Determine the (x, y) coordinate at the center of the cell enclosing the given text.  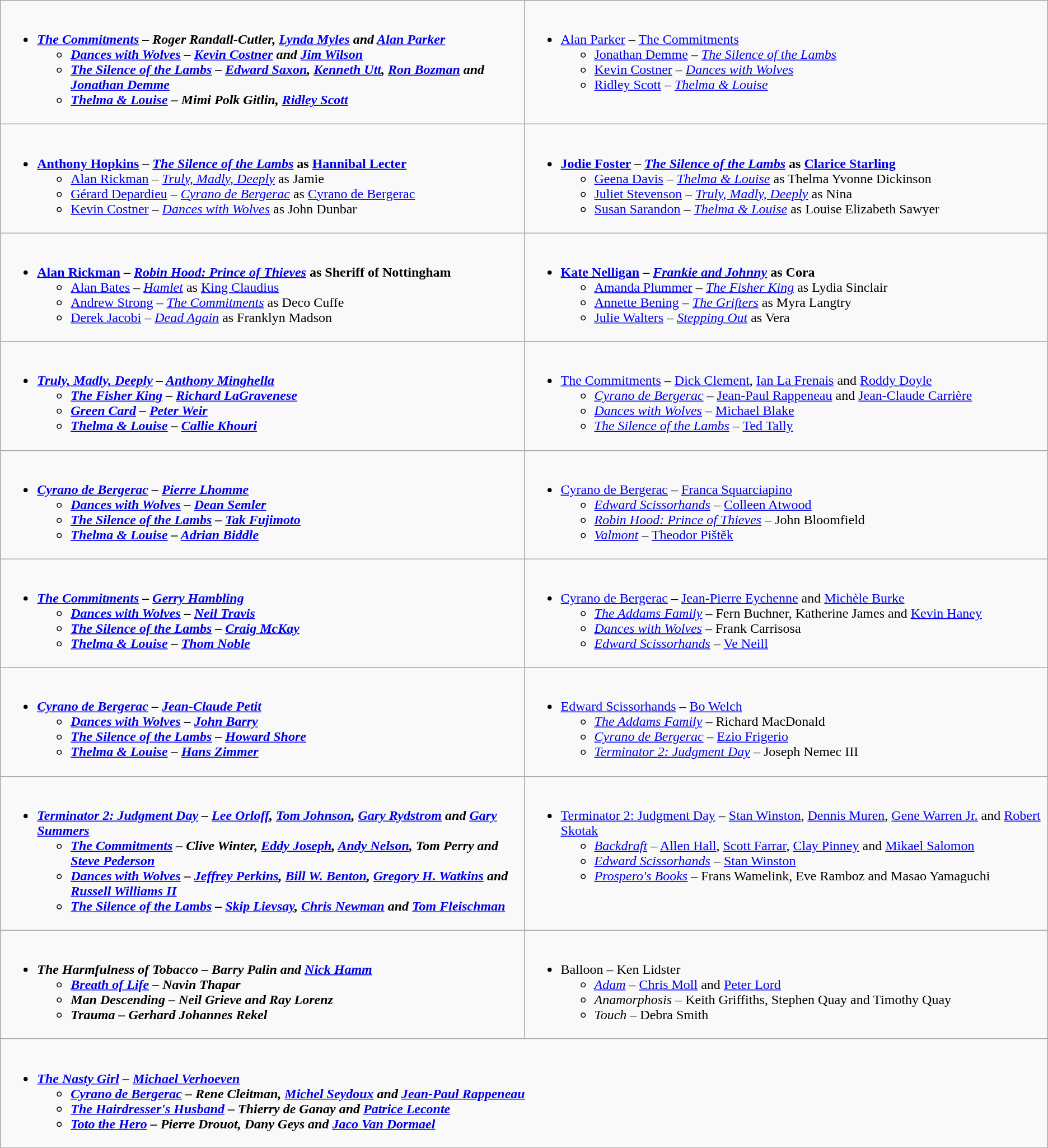
Cyrano de Bergerac – Jean-Claude PetitDances with Wolves – John BarryThe Silence of the Lambs – Howard ShoreThelma & Louise – Hans Zimmer (262, 722)
The Commitments – Gerry HamblingDances with Wolves – Neil TravisThe Silence of the Lambs – Craig McKayThelma & Louise – Thom Noble (262, 613)
Cyrano de Bergerac – Pierre LhommeDances with Wolves – Dean SemlerThe Silence of the Lambs – Tak FujimotoThelma & Louise – Adrian Biddle (262, 505)
Alan Parker – The CommitmentsJonathan Demme – The Silence of the LambsKevin Costner – Dances with WolvesRidley Scott – Thelma & Louise (786, 63)
Balloon – Ken LidsterAdam – Chris Moll and Peter LordAnamorphosis – Keith Griffiths, Stephen Quay and Timothy QuayTouch – Debra Smith (786, 984)
Truly, Madly, Deeply – Anthony MinghellaThe Fisher King – Richard LaGraveneseGreen Card – Peter WeirThelma & Louise – Callie Khouri (262, 396)
Edward Scissorhands – Bo WelchThe Addams Family – Richard MacDonaldCyrano de Bergerac – Ezio FrigerioTerminator 2: Judgment Day – Joseph Nemec III (786, 722)
Cyrano de Bergerac – Franca SquarciapinoEdward Scissorhands – Colleen AtwoodRobin Hood: Prince of Thieves – John BloomfieldValmont – Theodor Pištěk (786, 505)
